Capture the cell that displays the provided text and extract its (X, Y) central coordinate. 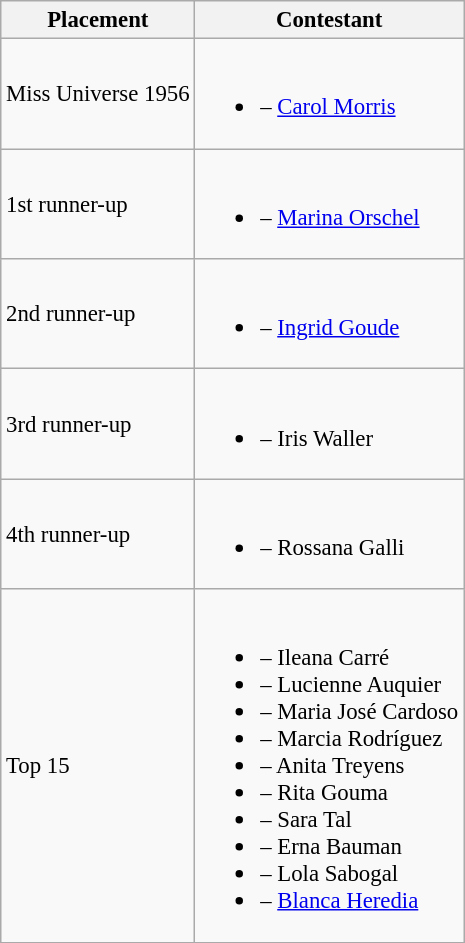
3rd runner-up (98, 424)
Contestant (330, 20)
– Iris Waller (330, 424)
Miss Universe 1956 (98, 94)
Placement (98, 20)
2nd runner-up (98, 314)
– Carol Morris (330, 94)
Top 15 (98, 766)
– Ingrid Goude (330, 314)
1st runner-up (98, 204)
– Marina Orschel (330, 204)
– Rossana Galli (330, 534)
4th runner-up (98, 534)
